From the cell containing the given text, extract its center point as [X, Y] coordinate. 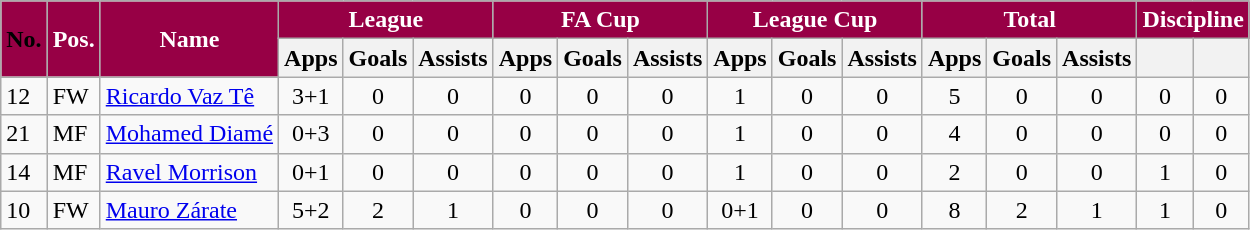
10 [24, 210]
Mauro Zárate [189, 210]
Ricardo Vaz Tê [189, 96]
5 [954, 96]
Name [189, 39]
No. [24, 39]
Ravel Morrison [189, 172]
Pos. [74, 39]
FA Cup [600, 20]
8 [954, 210]
Discipline [1193, 20]
12 [24, 96]
14 [24, 172]
3+1 [311, 96]
League Cup [816, 20]
Total [1030, 20]
League [386, 20]
5+2 [311, 210]
0+3 [311, 134]
21 [24, 134]
Mohamed Diamé [189, 134]
4 [954, 134]
